Identify which cell holds the provided text, then report its [X, Y] central coordinate. 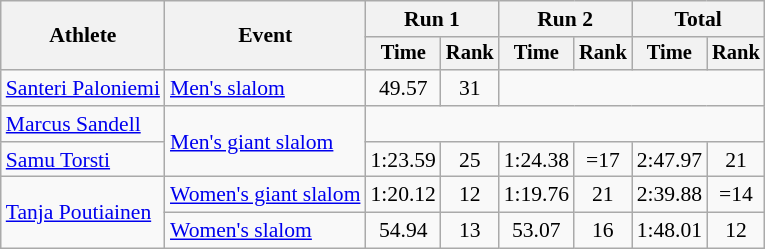
16 [603, 231]
Event [266, 36]
1:23.59 [402, 160]
Men's giant slalom [266, 142]
Marcus Sandell [83, 124]
Women's slalom [266, 231]
13 [470, 231]
Run 1 [432, 19]
49.57 [402, 88]
Santeri Paloniemi [83, 88]
31 [470, 88]
1:24.38 [536, 160]
2:39.88 [670, 195]
=17 [603, 160]
Athlete [83, 36]
25 [470, 160]
Men's slalom [266, 88]
1:19.76 [536, 195]
1:20.12 [402, 195]
54.94 [402, 231]
Total [698, 19]
Samu Torsti [83, 160]
2:47.97 [670, 160]
=14 [736, 195]
1:48.01 [670, 231]
Women's giant slalom [266, 195]
53.07 [536, 231]
Run 2 [566, 19]
Tanja Poutiainen [83, 212]
